Provide the [x, y] coordinate of the cell's center where the given text is located.  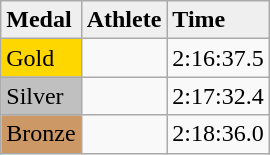
Medal [41, 20]
2:17:32.4 [218, 96]
Bronze [41, 134]
Gold [41, 58]
2:16:37.5 [218, 58]
Athlete [124, 20]
Silver [41, 96]
2:18:36.0 [218, 134]
Time [218, 20]
